Identify which cell holds the provided text, then report its (X, Y) central coordinate. 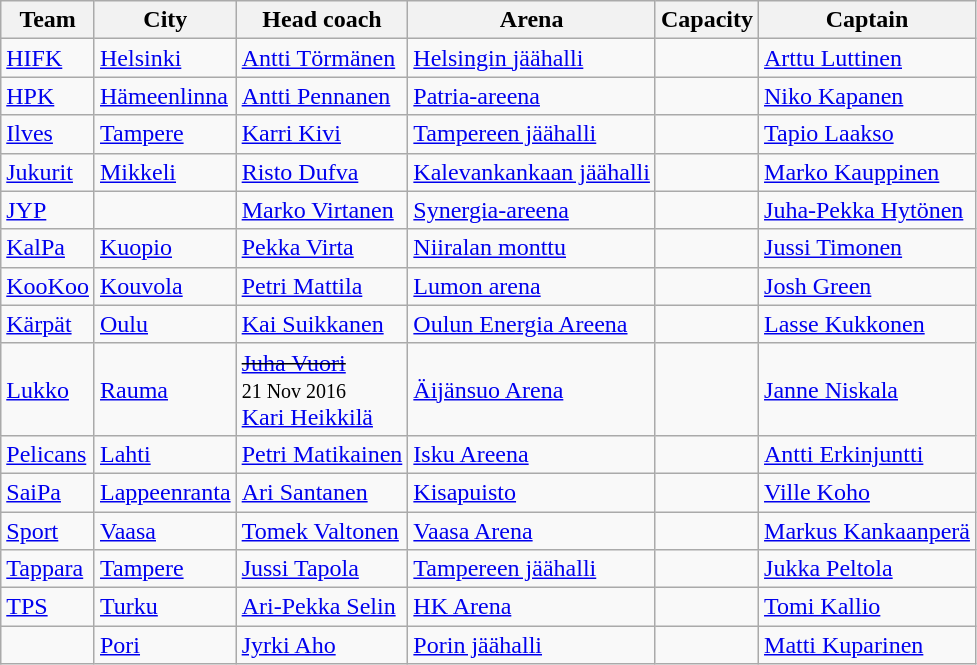
Capacity (706, 20)
Juha Vuori21 Nov 2016Kari Heikkilä (322, 389)
Kalevankankaan jäähalli (532, 172)
Pelicans (48, 454)
Helsinki (165, 58)
Isku Areena (532, 454)
Synergia-areena (532, 210)
Äijänsuo Arena (532, 389)
JYP (48, 210)
Pori (165, 645)
Antti Erkinjuntti (868, 454)
Vaasa Arena (532, 531)
SaiPa (48, 492)
Patria-areena (532, 96)
HIFK (48, 58)
Rauma (165, 389)
Lumon arena (532, 286)
Ville Koho (868, 492)
Team (48, 20)
Marko Virtanen (322, 210)
Tomek Valtonen (322, 531)
Lappeenranta (165, 492)
Matti Kuparinen (868, 645)
Lasse Kukkonen (868, 324)
Mikkeli (165, 172)
Marko Kauppinen (868, 172)
Jyrki Aho (322, 645)
Oulu (165, 324)
Niiralan monttu (532, 248)
Sport (48, 531)
Kisapuisto (532, 492)
Jukurit (48, 172)
Tappara (48, 569)
Jussi Timonen (868, 248)
Ari Santanen (322, 492)
KooKoo (48, 286)
Antti Törmänen (322, 58)
Ari-Pekka Selin (322, 607)
Karri Kivi (322, 134)
Risto Dufva (322, 172)
KalPa (48, 248)
TPS (48, 607)
HPK (48, 96)
Vaasa (165, 531)
Hämeenlinna (165, 96)
Petri Matikainen (322, 454)
HK Arena (532, 607)
Porin jäähalli (532, 645)
Juha-Pekka Hytönen (868, 210)
Head coach (322, 20)
Janne Niskala (868, 389)
Captain (868, 20)
Jussi Tapola (322, 569)
City (165, 20)
Lahti (165, 454)
Lukko (48, 389)
Kouvola (165, 286)
Helsingin jäähalli (532, 58)
Kuopio (165, 248)
Oulun Energia Areena (532, 324)
Pekka Virta (322, 248)
Kai Suikkanen (322, 324)
Markus Kankaanperä (868, 531)
Kärpät (48, 324)
Antti Pennanen (322, 96)
Tomi Kallio (868, 607)
Josh Green (868, 286)
Jukka Peltola (868, 569)
Arena (532, 20)
Turku (165, 607)
Arttu Luttinen (868, 58)
Tapio Laakso (868, 134)
Petri Mattila (322, 286)
Ilves (48, 134)
Niko Kapanen (868, 96)
